Extract the [X, Y] coordinate from the center of the cell holding the provided text.  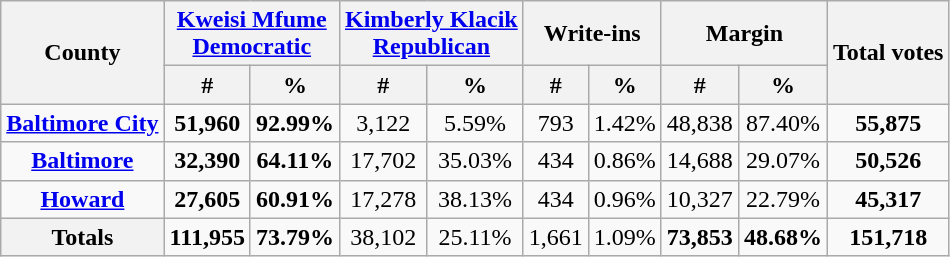
64.11% [294, 161]
51,960 [207, 123]
111,955 [207, 237]
Totals [82, 237]
25.11% [475, 237]
35.03% [475, 161]
32,390 [207, 161]
45,317 [888, 199]
County [82, 52]
17,702 [382, 161]
55,875 [888, 123]
Baltimore City [82, 123]
73.79% [294, 237]
92.99% [294, 123]
0.86% [624, 161]
1.42% [624, 123]
Baltimore [82, 161]
22.79% [782, 199]
38,102 [382, 237]
10,327 [700, 199]
Total votes [888, 52]
73,853 [700, 237]
793 [556, 123]
38.13% [475, 199]
1.09% [624, 237]
Kweisi MfumeDemocratic [252, 34]
1,661 [556, 237]
60.91% [294, 199]
Margin [744, 34]
Howard [82, 199]
50,526 [888, 161]
87.40% [782, 123]
48.68% [782, 237]
Kimberly KlacikRepublican [431, 34]
27,605 [207, 199]
17,278 [382, 199]
151,718 [888, 237]
48,838 [700, 123]
Write-ins [592, 34]
5.59% [475, 123]
0.96% [624, 199]
3,122 [382, 123]
14,688 [700, 161]
29.07% [782, 161]
